Provide the (x, y) coordinate of the cell's center where the given text is located.  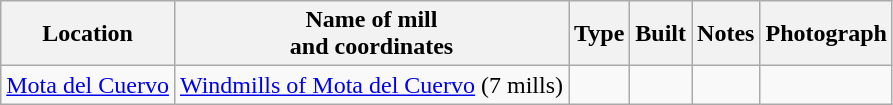
Notes (726, 34)
Location (88, 34)
Photograph (826, 34)
Windmills of Mota del Cuervo (7 mills) (371, 85)
Mota del Cuervo (88, 85)
Type (600, 34)
Name of milland coordinates (371, 34)
Built (661, 34)
